Output the [x, y] coordinate of the center of the cell containing the given text.  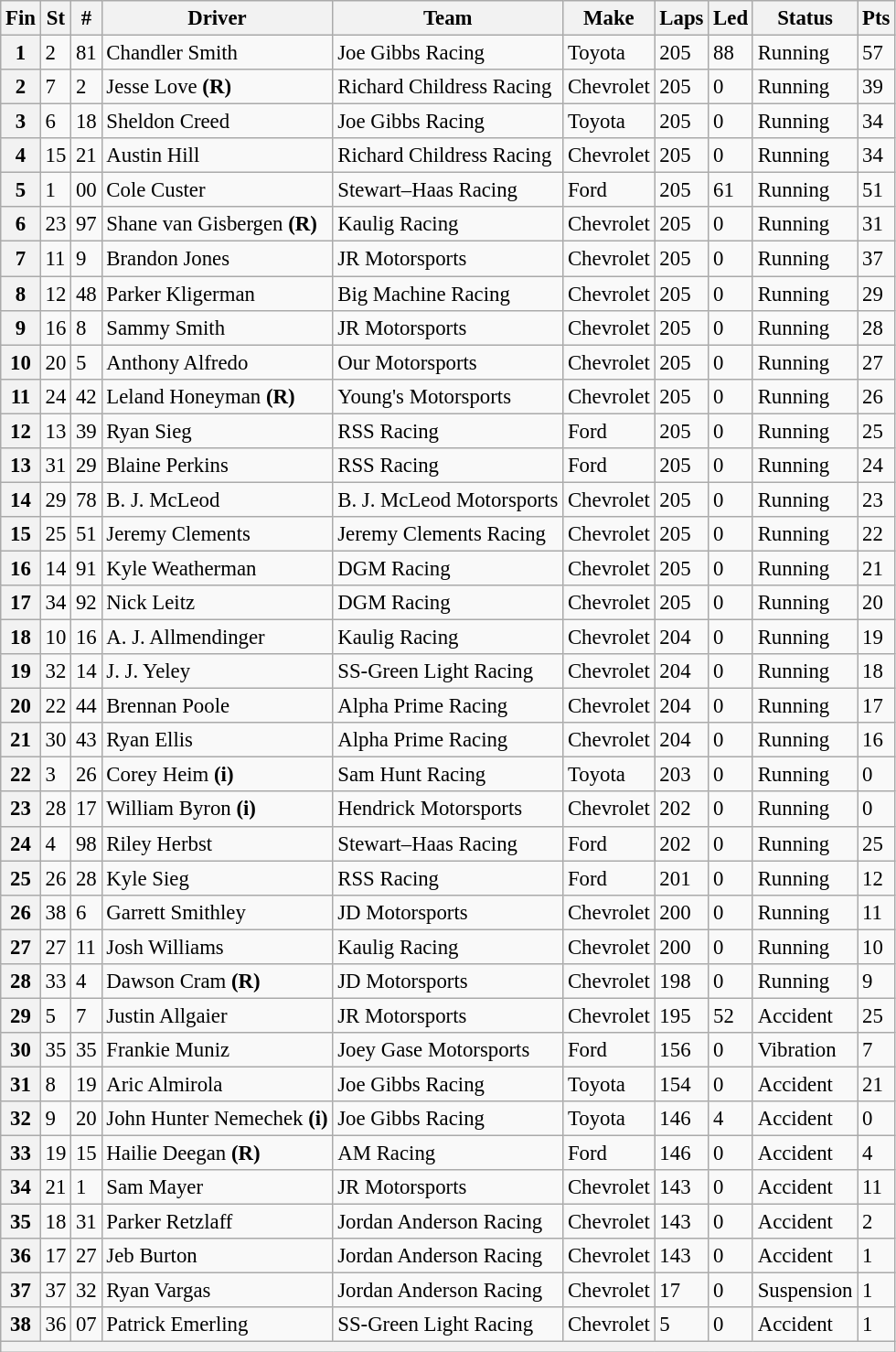
J. J. Yeley [218, 671]
156 [682, 1050]
42 [86, 396]
William Byron (i) [218, 810]
57 [876, 53]
Justin Allgaier [218, 1015]
Laps [682, 18]
St [55, 18]
201 [682, 878]
Team [448, 18]
Kyle Sieg [218, 878]
Leland Honeyman (R) [218, 396]
Brennan Poole [218, 706]
154 [682, 1084]
61 [731, 190]
Led [731, 18]
Brandon Jones [218, 259]
Chandler Smith [218, 53]
AM Racing [448, 1153]
Sheldon Creed [218, 122]
Vibration [805, 1050]
Cole Custer [218, 190]
John Hunter Nemechek (i) [218, 1119]
Jeb Burton [218, 1256]
81 [86, 53]
Ryan Sieg [218, 431]
Corey Heim (i) [218, 775]
Garrett Smithley [218, 912]
Frankie Muniz [218, 1050]
Joey Gase Motorsports [448, 1050]
B. J. McLeod Motorsports [448, 499]
Austin Hill [218, 156]
44 [86, 706]
Hailie Deegan (R) [218, 1153]
198 [682, 982]
Fin [21, 18]
91 [86, 568]
Driver [218, 18]
Blaine Perkins [218, 466]
A. J. Allmendinger [218, 638]
Young's Motorsports [448, 396]
48 [86, 294]
Kyle Weatherman [218, 568]
Dawson Cram (R) [218, 982]
Jeremy Clements [218, 534]
88 [731, 53]
Status [805, 18]
Make [609, 18]
98 [86, 843]
Our Motorsports [448, 362]
Suspension [805, 1291]
Shane van Gisbergen (R) [218, 224]
# [86, 18]
Patrick Emerling [218, 1325]
Sammy Smith [218, 327]
00 [86, 190]
Anthony Alfredo [218, 362]
B. J. McLeod [218, 499]
Ryan Vargas [218, 1291]
Aric Almirola [218, 1084]
Riley Herbst [218, 843]
Josh Williams [218, 947]
Ryan Ellis [218, 740]
Parker Kligerman [218, 294]
195 [682, 1015]
Pts [876, 18]
Hendrick Motorsports [448, 810]
07 [86, 1325]
78 [86, 499]
97 [86, 224]
92 [86, 603]
Jeremy Clements Racing [448, 534]
43 [86, 740]
Sam Hunt Racing [448, 775]
Nick Leitz [218, 603]
Parker Retzlaff [218, 1222]
Sam Mayer [218, 1187]
203 [682, 775]
52 [731, 1015]
Big Machine Racing [448, 294]
Jesse Love (R) [218, 87]
